Return the [X, Y] coordinate for the center point of the cell that contains the specified text.  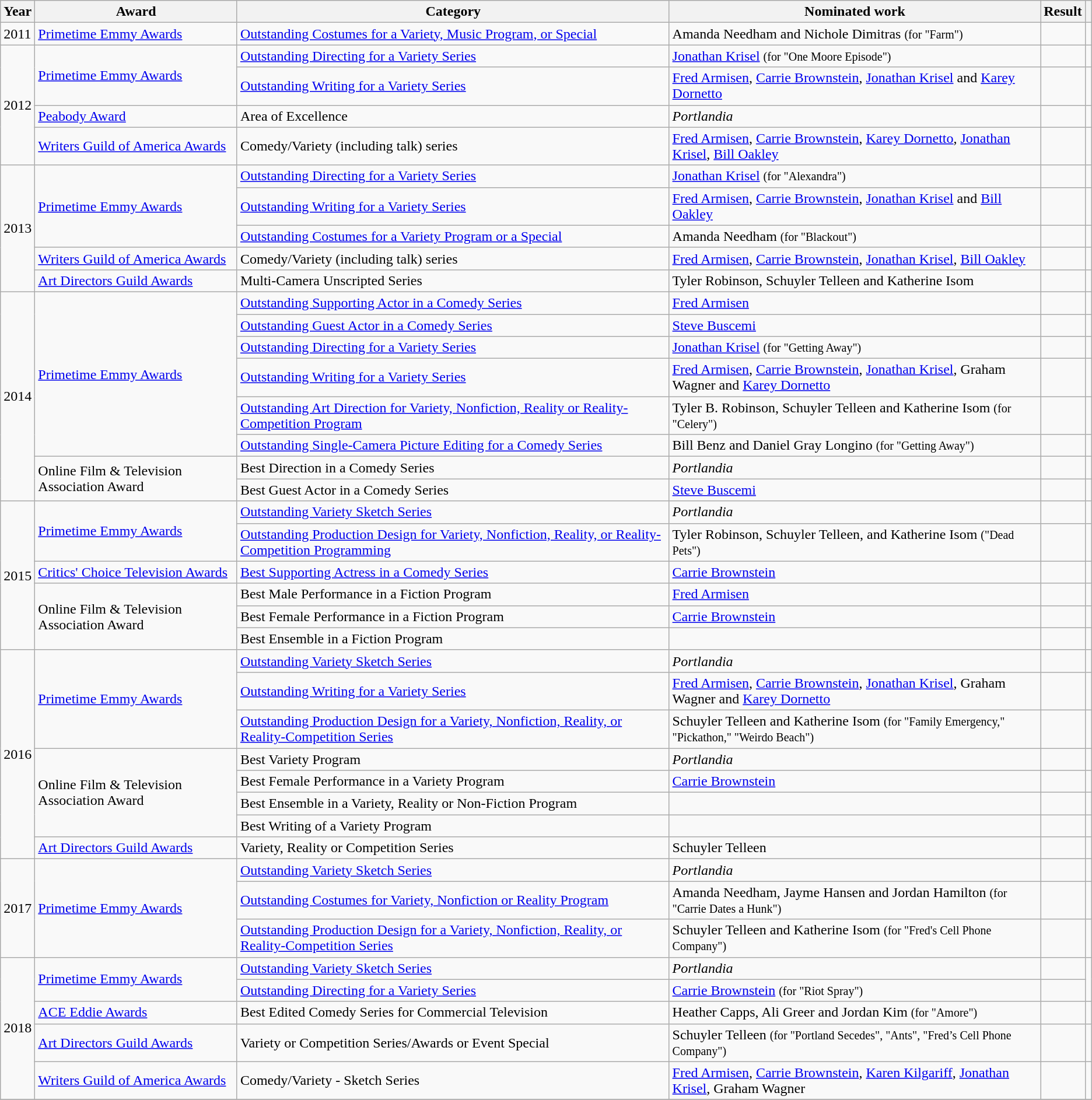
Fred Armisen, Carrie Brownstein, Jonathan Krisel and Bill Oakley [855, 206]
2013 [17, 229]
Outstanding Supporting Actor in a Comedy Series [453, 303]
Best Supporting Actress in a Comedy Series [453, 572]
Outstanding Costumes for Variety, Nonfiction or Reality Program [453, 901]
ACE Eddie Awards [136, 1013]
Best Ensemble in a Variety, Reality or Non-Fiction Program [453, 804]
Tyler B. Robinson, Schuyler Telleen and Katherine Isom (for "Celery") [855, 415]
Tyler Robinson, Schuyler Telleen, and Katherine Isom ("Dead Pets") [855, 542]
Amanda Needham and Nichole Dimitras (for "Farm") [855, 34]
Best Ensemble in a Fiction Program [453, 639]
Outstanding Production Design for Variety, Nonfiction, Reality, or Reality-Competition Programming [453, 542]
Peabody Award [136, 116]
Best Direction in a Comedy Series [453, 468]
Fred Armisen, Carrie Brownstein, Karen Kilgariff, Jonathan Krisel, Graham Wagner [855, 1080]
Tyler Robinson, Schuyler Telleen and Katherine Isom [855, 281]
Outstanding Art Direction for Variety, Nonfiction, Reality or Reality-Competition Program [453, 415]
Year [17, 12]
Jonathan Krisel (for "Getting Away") [855, 348]
Jonathan Krisel (for "Alexandra") [855, 176]
Category [453, 12]
Best Variety Program [453, 759]
Schuyler Telleen and Katherine Isom (for "Family Emergency," "Pickathon," "Weirdo Beach") [855, 729]
Schuyler Telleen and Katherine Isom (for "Fred's Cell Phone Company") [855, 938]
Outstanding Costumes for a Variety, Music Program, or Special [453, 34]
Best Male Performance in a Fiction Program [453, 594]
Result [1063, 12]
2012 [17, 105]
Schuyler Telleen (for "Portland Secedes", "Ants", "Fred’s Cell Phone Company") [855, 1043]
Amanda Needham (for "Blackout") [855, 236]
Fred Armisen, Carrie Brownstein, Jonathan Krisel and Karey Dornetto [855, 86]
Variety, Reality or Competition Series [453, 848]
Fred Armisen, Carrie Brownstein, Jonathan Krisel, Bill Oakley [855, 258]
2017 [17, 908]
Heather Capps, Ali Greer and Jordan Kim (for "Amore") [855, 1013]
Comedy/Variety - Sketch Series [453, 1080]
Fred Armisen, Carrie Brownstein, Karey Dornetto, Jonathan Krisel, Bill Oakley [855, 146]
Best Writing of a Variety Program [453, 826]
2014 [17, 396]
Variety or Competition Series/Awards or Event Special [453, 1043]
Schuyler Telleen [855, 848]
Bill Benz and Daniel Gray Longino (for "Getting Away") [855, 446]
2015 [17, 575]
Nominated work [855, 12]
2018 [17, 1028]
Outstanding Single-Camera Picture Editing for a Comedy Series [453, 446]
Carrie Brownstein (for "Riot Spray") [855, 990]
Jonathan Krisel (for "One Moore Episode") [855, 56]
2016 [17, 754]
Multi-Camera Unscripted Series [453, 281]
2011 [17, 34]
Best Female Performance in a Variety Program [453, 782]
Best Female Performance in a Fiction Program [453, 616]
Amanda Needham, Jayme Hansen and Jordan Hamilton (for "Carrie Dates a Hunk") [855, 901]
Best Edited Comedy Series for Commercial Television [453, 1013]
Area of Excellence [453, 116]
Outstanding Guest Actor in a Comedy Series [453, 325]
Best Guest Actor in a Comedy Series [453, 490]
Outstanding Costumes for a Variety Program or a Special [453, 236]
Award [136, 12]
Critics' Choice Television Awards [136, 572]
